Locate the cell with the specified text and output its (X, Y) center coordinate. 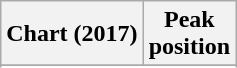
Chart (2017) (72, 34)
Peakposition (189, 34)
